Scan for the cell matching the given text and deliver its (x, y) coordinate at center. 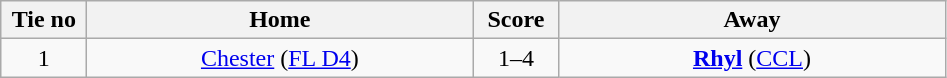
Tie no (44, 20)
1–4 (516, 58)
Away (752, 20)
Score (516, 20)
1 (44, 58)
Rhyl (CCL) (752, 58)
Chester (FL D4) (280, 58)
Home (280, 20)
